Identify which cell holds the provided text, then report its [x, y] central coordinate. 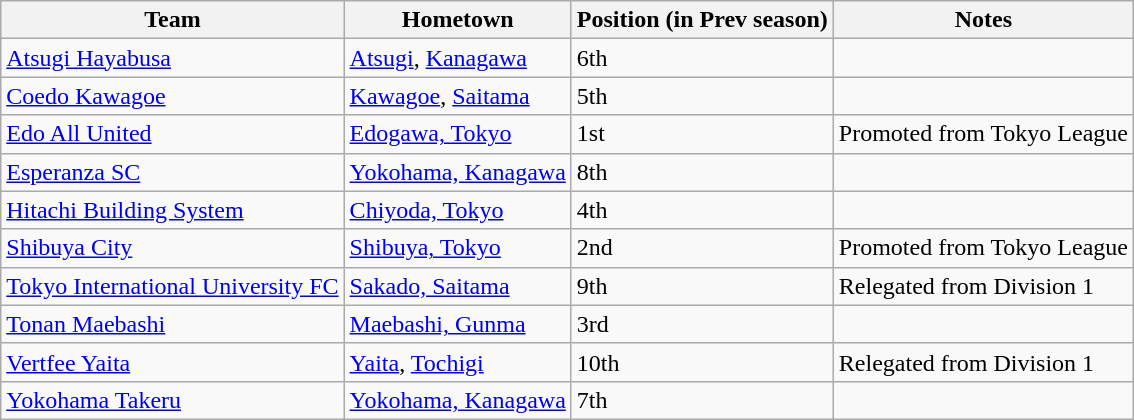
Tonan Maebashi [172, 324]
1st [702, 134]
Atsugi, Kanagawa [458, 58]
Edo All United [172, 134]
Atsugi Hayabusa [172, 58]
Coedo Kawagoe [172, 96]
8th [702, 172]
Esperanza SC [172, 172]
3rd [702, 324]
6th [702, 58]
Shibuya, Tokyo [458, 248]
Edogawa, Tokyo [458, 134]
Shibuya City [172, 248]
Hitachi Building System [172, 210]
Sakado, Saitama [458, 286]
10th [702, 362]
7th [702, 400]
Vertfee Yaita [172, 362]
Hometown [458, 20]
Yokohama Takeru [172, 400]
Kawagoe, Saitama [458, 96]
Position (in Prev season) [702, 20]
Maebashi, Gunma [458, 324]
Team [172, 20]
Chiyoda, Tokyo [458, 210]
Yaita, Tochigi [458, 362]
5th [702, 96]
Tokyo International University FC [172, 286]
9th [702, 286]
4th [702, 210]
Notes [983, 20]
2nd [702, 248]
